Extract the (X, Y) coordinate from the center of the cell holding the provided text.  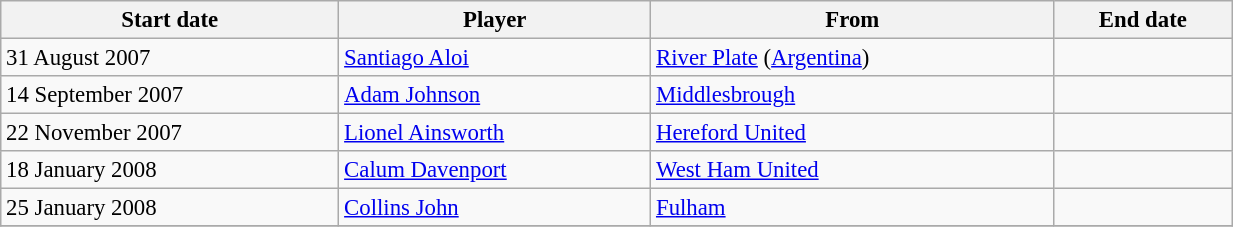
18 January 2008 (170, 170)
22 November 2007 (170, 133)
25 January 2008 (170, 208)
River Plate (Argentina) (852, 58)
Fulham (852, 208)
Player (495, 20)
Lionel Ainsworth (495, 133)
Start date (170, 20)
Calum Davenport (495, 170)
14 September 2007 (170, 95)
From (852, 20)
Hereford United (852, 133)
Adam Johnson (495, 95)
Collins John (495, 208)
West Ham United (852, 170)
End date (1143, 20)
Middlesbrough (852, 95)
Santiago Aloi (495, 58)
31 August 2007 (170, 58)
